Scan for the cell matching the given text and deliver its (x, y) coordinate at center. 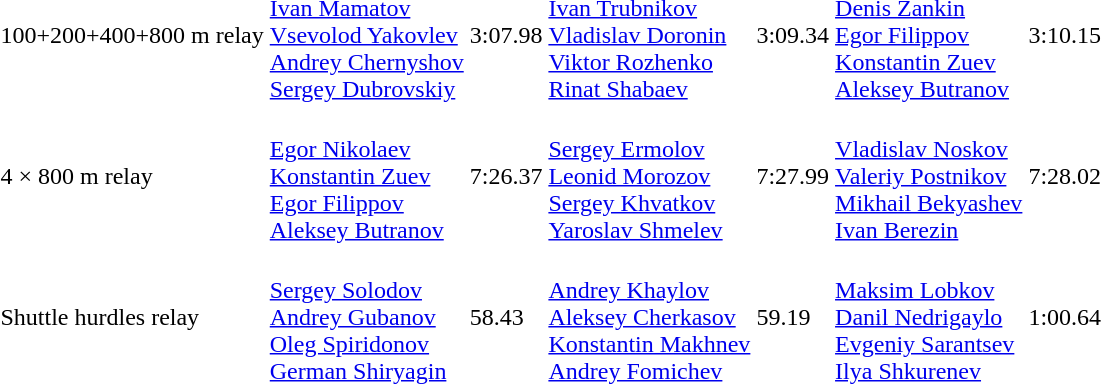
Egor NikolaevKonstantin ZuevEgor FilippovAleksey Butranov (366, 176)
7:26.37 (506, 176)
7:27.99 (793, 176)
Sergey ErmolovLeonid MorozovSergey KhvatkovYaroslav Shmelev (650, 176)
Vladislav NoskovValeriy PostnikovMikhail BekyashevIvan Berezin (929, 176)
